Detect which cell encompasses the target text, then output its [x, y] center coordinate. 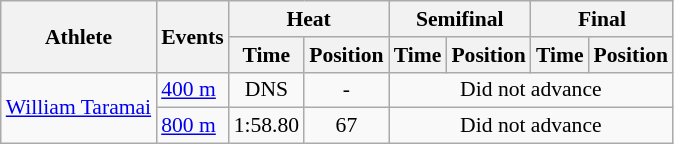
400 m [192, 90]
William Taramai [78, 108]
Heat [309, 19]
67 [346, 126]
Final [602, 19]
- [346, 90]
DNS [266, 90]
Events [192, 36]
800 m [192, 126]
Semifinal [460, 19]
1:58.80 [266, 126]
Athlete [78, 36]
